Output the [x, y] coordinate of the center of the cell containing the given text.  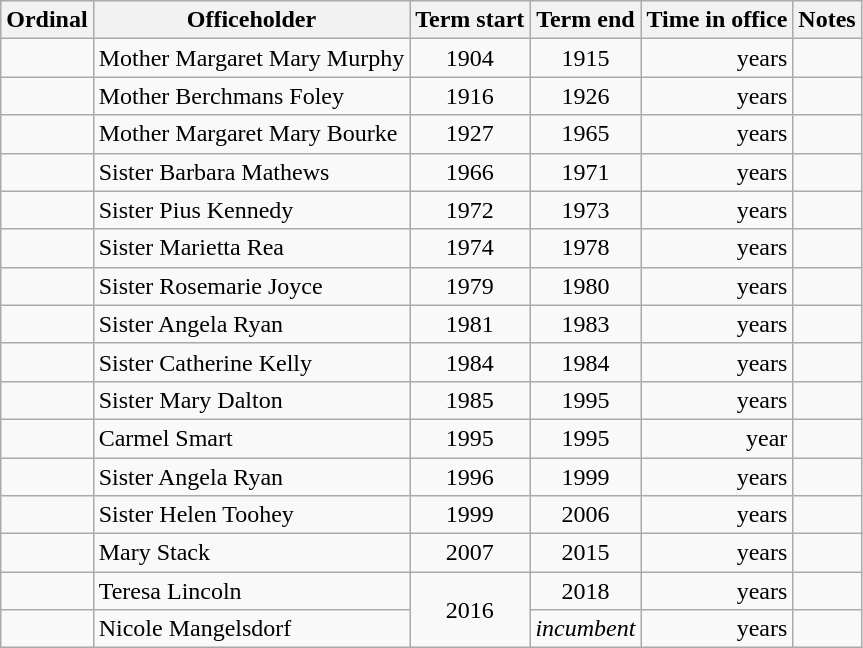
1983 [586, 324]
2007 [470, 553]
Carmel Smart [252, 438]
1978 [586, 248]
incumbent [586, 629]
1981 [470, 324]
Officeholder [252, 20]
1915 [586, 58]
Sister Helen Toohey [252, 515]
Sister Catherine Kelly [252, 362]
Time in office [717, 20]
Mother Margaret Mary Murphy [252, 58]
Term start [470, 20]
Mary Stack [252, 553]
1966 [470, 172]
1971 [586, 172]
Sister Barbara Mathews [252, 172]
1916 [470, 96]
Mother Margaret Mary Bourke [252, 134]
Term end [586, 20]
2018 [586, 591]
1927 [470, 134]
1904 [470, 58]
1973 [586, 210]
1996 [470, 477]
Notes [827, 20]
Nicole Mangelsdorf [252, 629]
Mother Berchmans Foley [252, 96]
Sister Pius Kennedy [252, 210]
1926 [586, 96]
1985 [470, 400]
Sister Mary Dalton [252, 400]
Teresa Lincoln [252, 591]
year [717, 438]
2006 [586, 515]
1974 [470, 248]
2016 [470, 610]
1980 [586, 286]
Ordinal [47, 20]
Sister Marietta Rea [252, 248]
Sister Rosemarie Joyce [252, 286]
1965 [586, 134]
2015 [586, 553]
1979 [470, 286]
1972 [470, 210]
